Output the (x, y) coordinate of the center of the cell containing the given text.  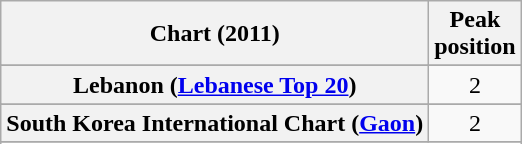
Peakposition (475, 34)
Lebanon (Lebanese Top 20) (215, 85)
South Korea International Chart (Gaon) (215, 123)
Chart (2011) (215, 34)
